Determine the [X, Y] coordinate at the center of the cell enclosing the given text.  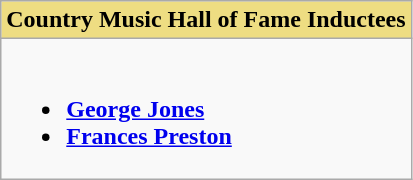
Country Music Hall of Fame Inductees [206, 20]
George JonesFrances Preston [206, 109]
